Return [X, Y] of the center of cell containing provided text 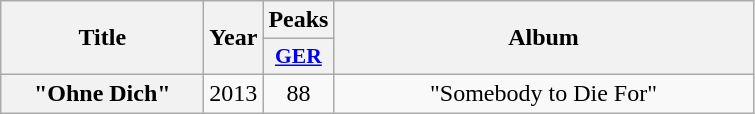
"Somebody to Die For" [544, 93]
GER [298, 57]
88 [298, 93]
2013 [234, 93]
"Ohne Dich" [102, 93]
Year [234, 38]
Peaks [298, 20]
Album [544, 38]
Title [102, 38]
